Find where the given text appears and provide that cell's center as (x, y) coordinate. 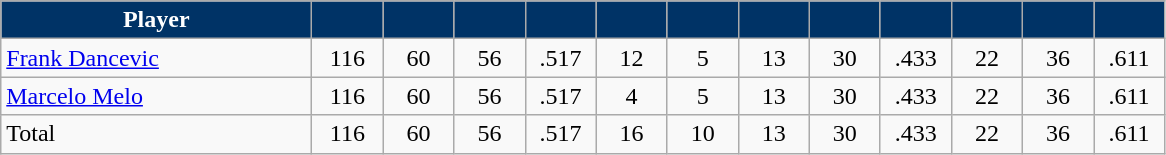
16 (632, 134)
4 (632, 96)
Player (156, 20)
Marcelo Melo (156, 96)
12 (632, 58)
Frank Dancevic (156, 58)
Total (156, 134)
10 (702, 134)
